Find where the given text appears and provide that cell's center as [x, y] coordinate. 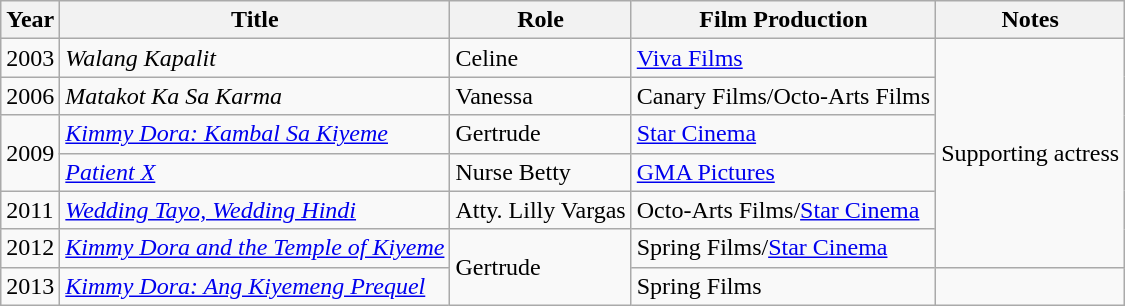
Year [30, 20]
Atty. Lilly Vargas [540, 210]
2006 [30, 96]
Star Cinema [783, 134]
Patient X [255, 172]
Role [540, 20]
Spring Films/Star Cinema [783, 248]
2012 [30, 248]
Kimmy Dora: Ang Kiyemeng Prequel [255, 286]
Spring Films [783, 286]
Octo-Arts Films/Star Cinema [783, 210]
Kimmy Dora: Kambal Sa Kiyeme [255, 134]
2009 [30, 153]
Notes [1030, 20]
Viva Films [783, 58]
Title [255, 20]
2003 [30, 58]
2011 [30, 210]
Celine [540, 58]
Film Production [783, 20]
Wedding Tayo, Wedding Hindi [255, 210]
GMA Pictures [783, 172]
Canary Films/Octo-Arts Films [783, 96]
2013 [30, 286]
Vanessa [540, 96]
Supporting actress [1030, 153]
Kimmy Dora and the Temple of Kiyeme [255, 248]
Matakot Ka Sa Karma [255, 96]
Nurse Betty [540, 172]
Walang Kapalit [255, 58]
